For the text-containing cell, return its midpoint in [X, Y] coordinate format. 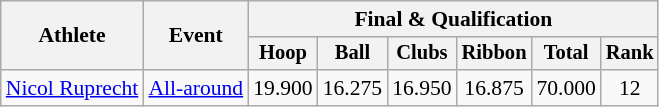
16.875 [494, 88]
16.950 [422, 88]
Clubs [422, 54]
Hoop [282, 54]
19.900 [282, 88]
Ball [352, 54]
Ribbon [494, 54]
70.000 [566, 88]
Athlete [72, 36]
Final & Qualification [453, 19]
Event [196, 36]
Rank [630, 54]
All-around [196, 88]
12 [630, 88]
Nicol Ruprecht [72, 88]
Total [566, 54]
16.275 [352, 88]
